Output the (X, Y) coordinate of the center of the cell containing the given text.  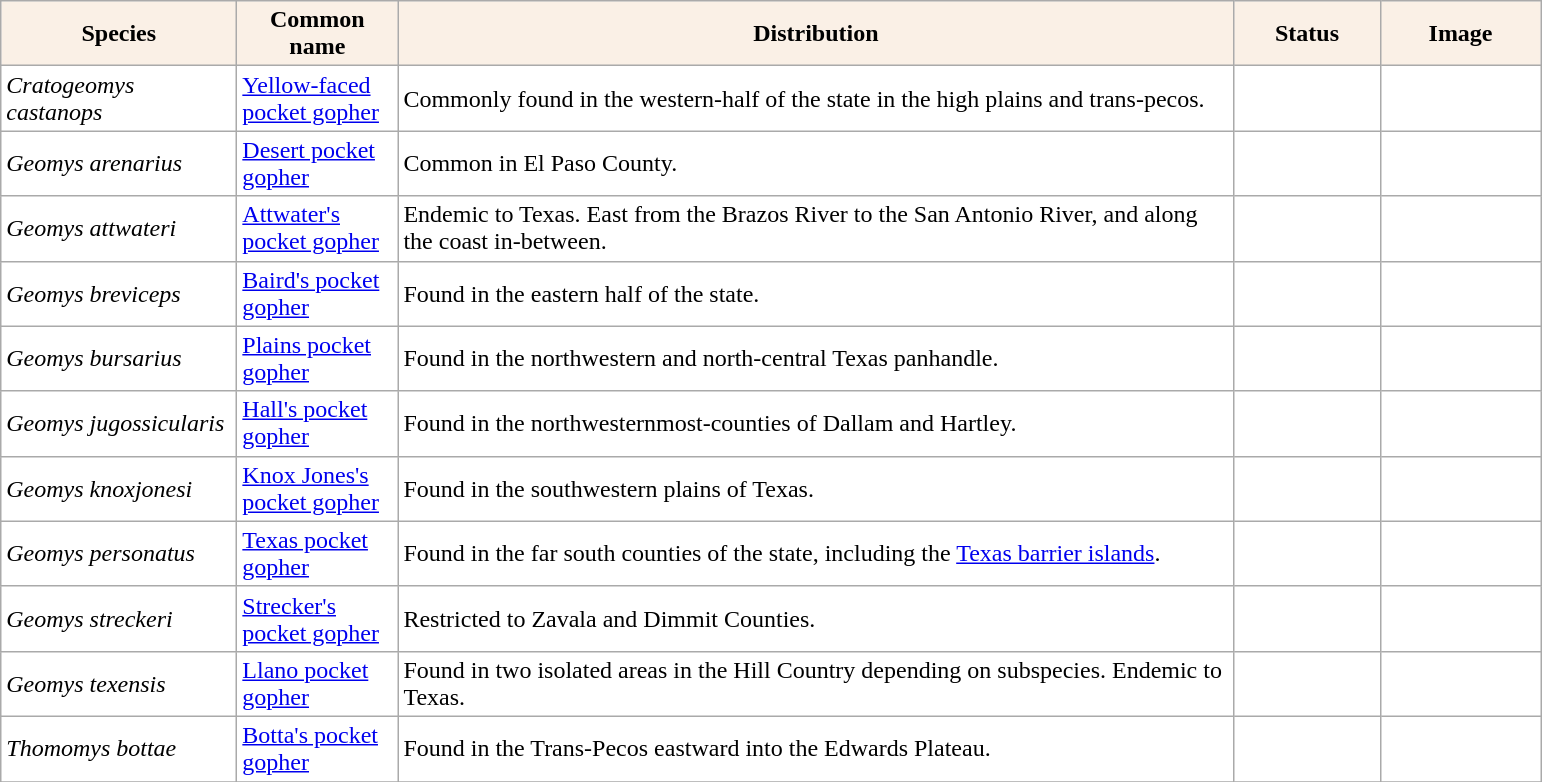
Baird's pocket gopher (318, 294)
Desert pocket gopher (318, 164)
Thomomys bottae (119, 748)
Geomys breviceps (119, 294)
Geomys attwateri (119, 228)
Found in the eastern half of the state. (816, 294)
Plains pocket gopher (318, 358)
Found in the far south counties of the state, including the Texas barrier islands. (816, 554)
Geomys jugossicularis (119, 424)
Texas pocket gopher (318, 554)
Hall's pocket gopher (318, 424)
Found in the southwestern plains of Texas. (816, 488)
Endemic to Texas. East from the Brazos River to the San Antonio River, and along the coast in-between. (816, 228)
Botta's pocket gopher (318, 748)
Restricted to Zavala and Dimmit Counties. (816, 618)
Common in El Paso County. (816, 164)
Image (1460, 34)
Geomys streckeri (119, 618)
Strecker's pocket gopher (318, 618)
Distribution (816, 34)
Species (119, 34)
Cratogeomys castanops (119, 98)
Knox Jones's pocket gopher (318, 488)
Geomys personatus (119, 554)
Found in two isolated areas in the Hill Country depending on subspecies. Endemic to Texas. (816, 684)
Geomys texensis (119, 684)
Llano pocket gopher (318, 684)
Geomys knoxjonesi (119, 488)
Commonly found in the western-half of the state in the high plains and trans-pecos. (816, 98)
Yellow-faced pocket gopher (318, 98)
Attwater's pocket gopher (318, 228)
Found in the Trans-Pecos eastward into the Edwards Plateau. (816, 748)
Geomys bursarius (119, 358)
Status (1307, 34)
Found in the northwesternmost-counties of Dallam and Hartley. (816, 424)
Common name (318, 34)
Geomys arenarius (119, 164)
Found in the northwestern and north-central Texas panhandle. (816, 358)
